Extract the (x, y) coordinate from the center of the cell holding the provided text.  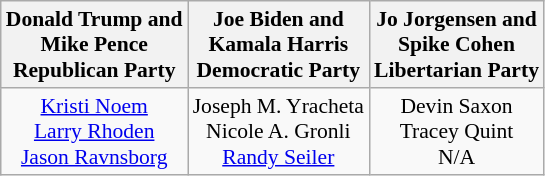
Joseph M. YrachetaNicole A. GronliRandy Seiler (278, 132)
Devin SaxonTracey QuintN/A (456, 132)
Jo Jorgensen and Spike CohenLibertarian Party (456, 44)
Kristi NoemLarry RhodenJason Ravnsborg (94, 132)
Donald Trump and Mike PenceRepublican Party (94, 44)
Joe Biden and Kamala HarrisDemocratic Party (278, 44)
